Return [x, y] of the center of cell containing provided text 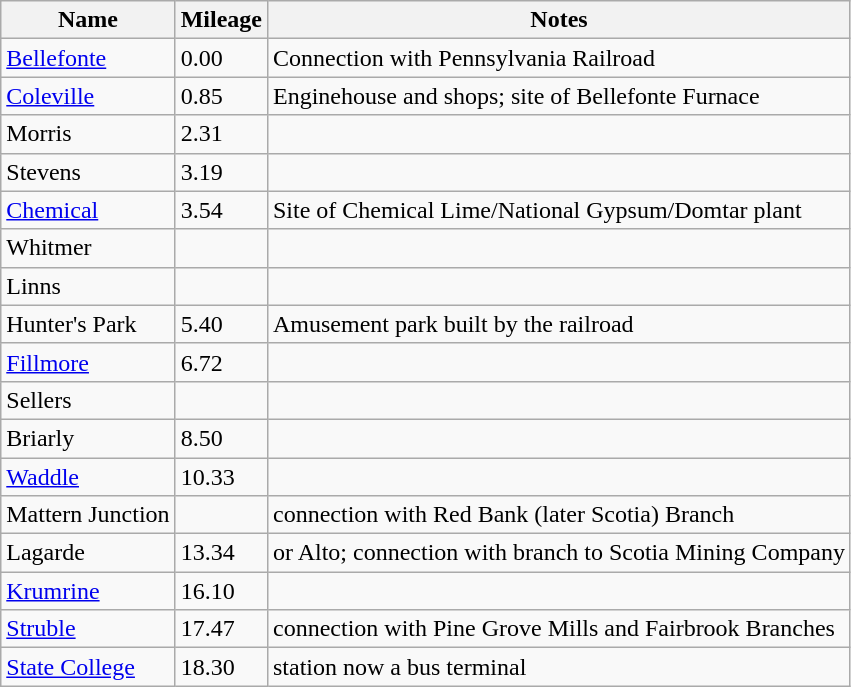
Mileage [221, 20]
Hunter's Park [88, 324]
Linns [88, 286]
Notes [558, 20]
State College [88, 667]
Connection with Pennsylvania Railroad [558, 58]
Site of Chemical Lime/National Gypsum/Domtar plant [558, 210]
Whitmer [88, 248]
8.50 [221, 438]
13.34 [221, 553]
connection with Pine Grove Mills and Fairbrook Branches [558, 629]
Name [88, 20]
10.33 [221, 477]
6.72 [221, 362]
Morris [88, 134]
Waddle [88, 477]
3.54 [221, 210]
17.47 [221, 629]
Stevens [88, 172]
3.19 [221, 172]
Bellefonte [88, 58]
0.00 [221, 58]
Fillmore [88, 362]
Lagarde [88, 553]
Struble [88, 629]
Coleville [88, 96]
18.30 [221, 667]
connection with Red Bank (later Scotia) Branch [558, 515]
Chemical [88, 210]
station now a bus terminal [558, 667]
Enginehouse and shops; site of Bellefonte Furnace [558, 96]
Sellers [88, 400]
Briarly [88, 438]
2.31 [221, 134]
Mattern Junction [88, 515]
or Alto; connection with branch to Scotia Mining Company [558, 553]
Krumrine [88, 591]
16.10 [221, 591]
5.40 [221, 324]
0.85 [221, 96]
Amusement park built by the railroad [558, 324]
